Output the (x, y) coordinate of the center of the cell containing the given text.  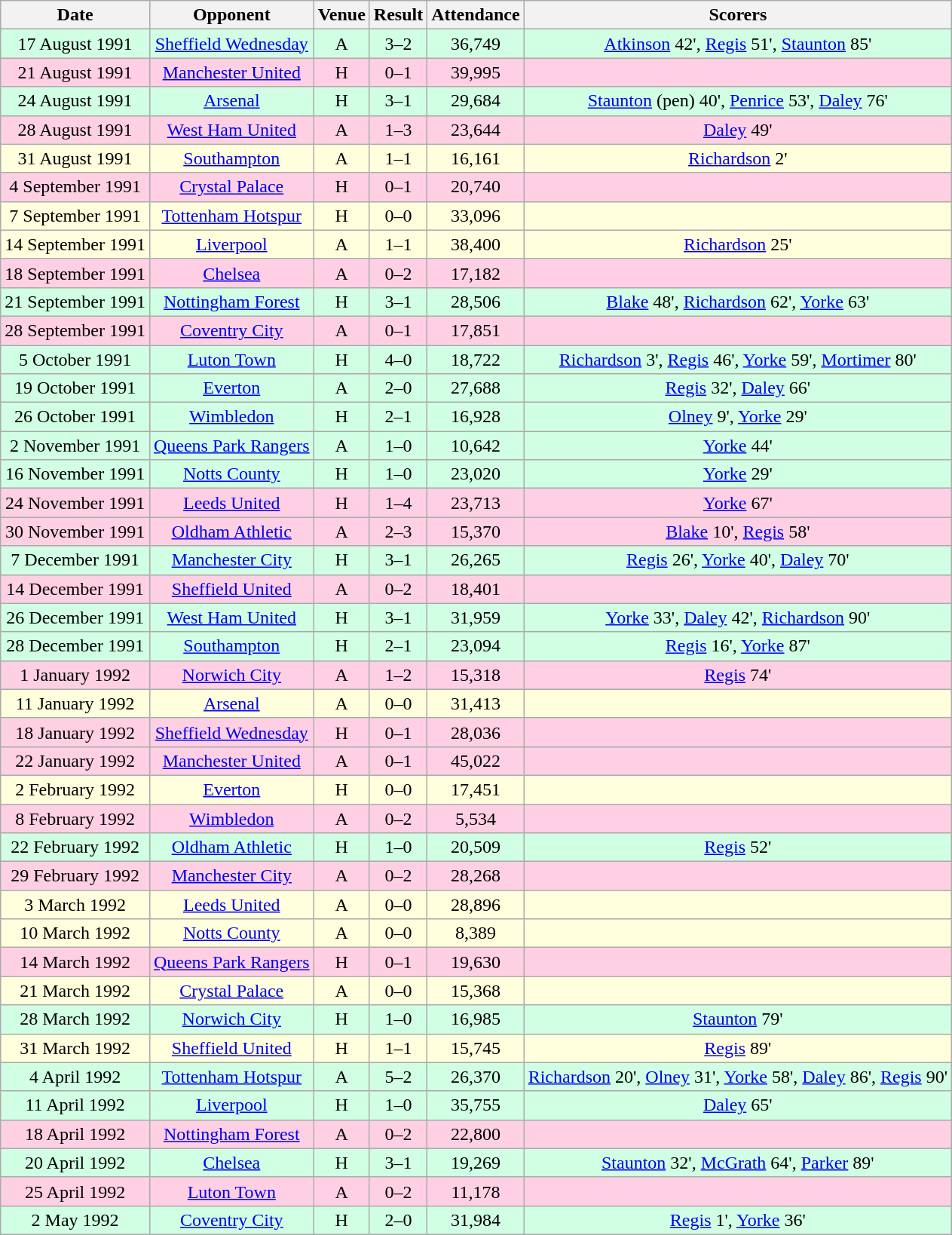
16 November 1991 (75, 474)
8 February 1992 (75, 818)
15,745 (476, 1048)
15,370 (476, 532)
11 April 1992 (75, 1105)
15,318 (476, 675)
Regis 26', Yorke 40', Daley 70' (737, 560)
Richardson 20', Olney 31', Yorke 58', Daley 86', Regis 90' (737, 1077)
Staunton (pen) 40', Penrice 53', Daley 76' (737, 101)
Regis 74' (737, 675)
22,800 (476, 1134)
3 March 1992 (75, 905)
16,928 (476, 417)
26,265 (476, 560)
14 March 1992 (75, 962)
17,182 (476, 273)
Yorke 67' (737, 503)
Opponent (231, 15)
1–4 (398, 503)
Yorke 29' (737, 474)
29 February 1992 (75, 876)
19,630 (476, 962)
31,959 (476, 617)
Atkinson 42', Regis 51', Staunton 85' (737, 44)
19,269 (476, 1163)
Richardson 25' (737, 244)
28,506 (476, 302)
21 September 1991 (75, 302)
28,896 (476, 905)
28 September 1991 (75, 330)
Daley 49' (737, 130)
36,749 (476, 44)
11 January 1992 (75, 703)
7 December 1991 (75, 560)
20,509 (476, 847)
8,389 (476, 933)
Staunton 79' (737, 1019)
Olney 9', Yorke 29' (737, 417)
31 August 1991 (75, 158)
28 March 1992 (75, 1019)
10 March 1992 (75, 933)
18,722 (476, 360)
Richardson 3', Regis 46', Yorke 59', Mortimer 80' (737, 360)
4–0 (398, 360)
17 August 1991 (75, 44)
21 August 1991 (75, 72)
11,178 (476, 1191)
Attendance (476, 15)
Regis 52' (737, 847)
17,851 (476, 330)
28 August 1991 (75, 130)
14 December 1991 (75, 589)
Yorke 33', Daley 42', Richardson 90' (737, 617)
31 March 1992 (75, 1048)
20,740 (476, 187)
23,644 (476, 130)
30 November 1991 (75, 532)
2 November 1991 (75, 446)
31,984 (476, 1220)
22 February 1992 (75, 847)
Daley 65' (737, 1105)
25 April 1992 (75, 1191)
Scorers (737, 15)
26,370 (476, 1077)
31,413 (476, 703)
2–3 (398, 532)
2 May 1992 (75, 1220)
4 April 1992 (75, 1077)
29,684 (476, 101)
1–2 (398, 675)
38,400 (476, 244)
35,755 (476, 1105)
26 December 1991 (75, 617)
24 November 1991 (75, 503)
33,096 (476, 216)
14 September 1991 (75, 244)
Yorke 44' (737, 446)
7 September 1991 (75, 216)
4 September 1991 (75, 187)
17,451 (476, 789)
3–2 (398, 44)
28,036 (476, 732)
18,401 (476, 589)
45,022 (476, 761)
5–2 (398, 1077)
Staunton 32', McGrath 64', Parker 89' (737, 1163)
Regis 16', Yorke 87' (737, 646)
23,713 (476, 503)
Regis 32', Daley 66' (737, 388)
18 January 1992 (75, 732)
10,642 (476, 446)
Regis 89' (737, 1048)
Regis 1', Yorke 36' (737, 1220)
2 February 1992 (75, 789)
27,688 (476, 388)
23,094 (476, 646)
Richardson 2' (737, 158)
20 April 1992 (75, 1163)
5,534 (476, 818)
Blake 48', Richardson 62', Yorke 63' (737, 302)
Venue (341, 15)
Blake 10', Regis 58' (737, 532)
28 December 1991 (75, 646)
1–3 (398, 130)
18 September 1991 (75, 273)
22 January 1992 (75, 761)
16,161 (476, 158)
Date (75, 15)
18 April 1992 (75, 1134)
16,985 (476, 1019)
23,020 (476, 474)
39,995 (476, 72)
24 August 1991 (75, 101)
Result (398, 15)
26 October 1991 (75, 417)
1 January 1992 (75, 675)
28,268 (476, 876)
15,368 (476, 991)
19 October 1991 (75, 388)
21 March 1992 (75, 991)
5 October 1991 (75, 360)
